Return the [X, Y] coordinate for the center point of the cell that contains the specified text.  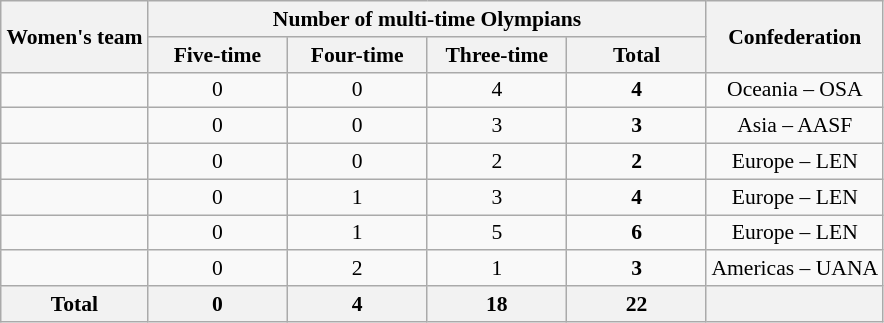
22 [637, 304]
5 [497, 233]
Four-time [357, 55]
18 [497, 304]
Asia – AASF [794, 126]
Americas – UANA [794, 269]
Three-time [497, 55]
Number of multi-time Olympians [428, 19]
Confederation [794, 36]
6 [637, 233]
Women's team [74, 36]
Five-time [218, 55]
Oceania – OSA [794, 90]
